Extract the (X, Y) coordinate from the center of the cell holding the provided text.  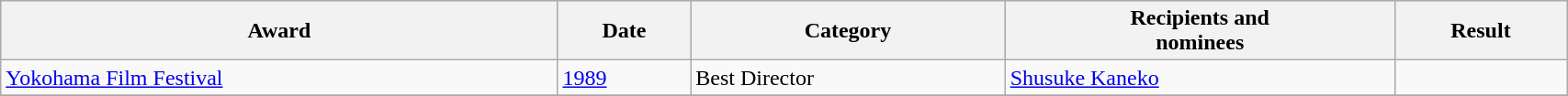
1989 (625, 78)
Shusuke Kaneko (1200, 78)
Date (625, 31)
Result (1481, 31)
Best Director (848, 78)
Yokohama Film Festival (279, 78)
Recipients and nominees (1200, 31)
Category (848, 31)
Award (279, 31)
